Extract the [x, y] coordinate from the center of the cell holding the provided text.  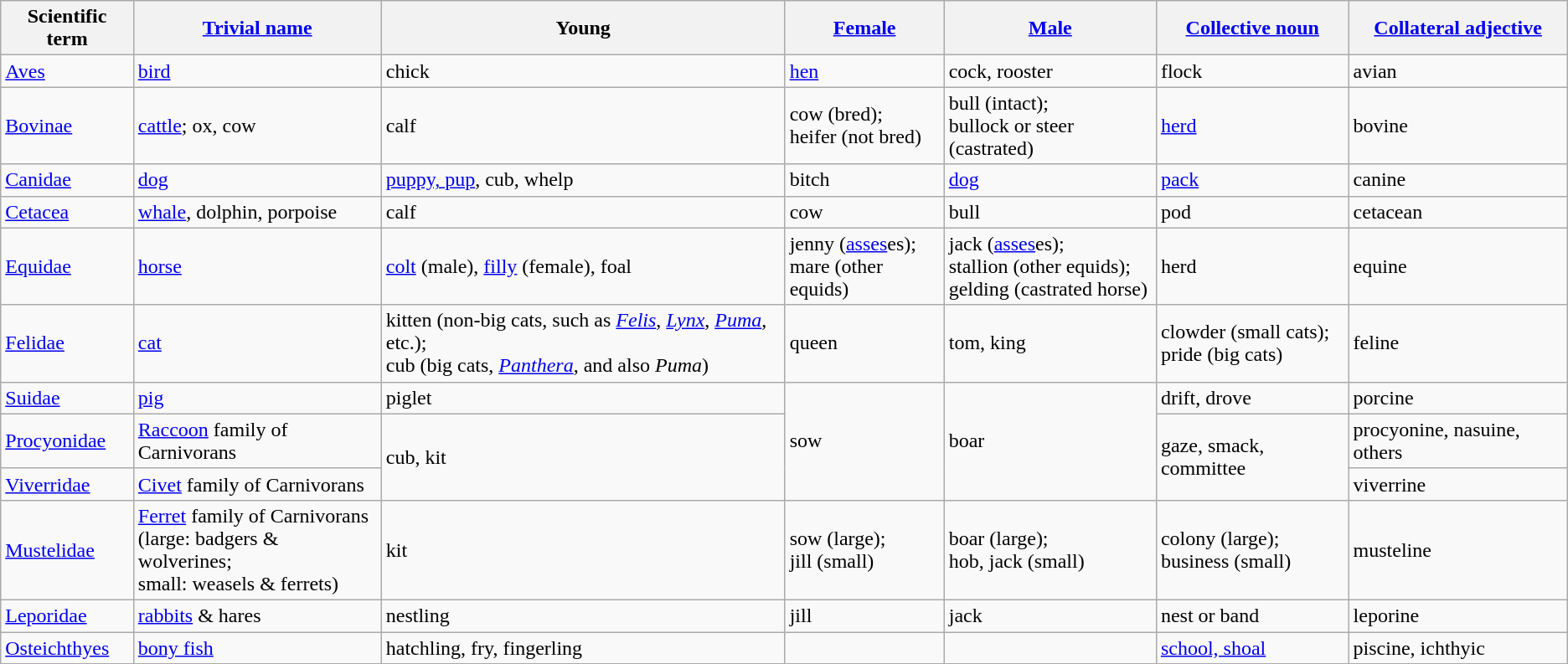
nestling [583, 615]
Trivial name [257, 28]
nest or band [1252, 615]
pod [1252, 212]
Collateral adjective [1457, 28]
equine [1457, 266]
Young [583, 28]
viverrine [1457, 484]
kitten (non-big cats, such as Felis, Lynx, Puma, etc.);cub (big cats, Panthera, and also Puma) [583, 343]
boar [1050, 440]
Mustelidae [67, 549]
Viverridae [67, 484]
Equidae [67, 266]
puppy, pup, cub, whelp [583, 180]
Canidae [67, 180]
Bovinae [67, 126]
Scientific term [67, 28]
jack (asseses);stallion (other equids);gelding (castrated horse) [1050, 266]
hatchling, fry, fingerling [583, 647]
avian [1457, 71]
leporine [1457, 615]
porcine [1457, 398]
Suidae [67, 398]
chick [583, 71]
Ferret family of Carnivorans(large: badgers & wolverines;small: weasels & ferrets) [257, 549]
bird [257, 71]
Male [1050, 28]
Civet family of Carnivorans [257, 484]
whale, dolphin, porpoise [257, 212]
pig [257, 398]
Female [864, 28]
colt (male), filly (female), foal [583, 266]
Procyonidae [67, 440]
sow [864, 440]
Raccoon family of Carnivorans [257, 440]
musteline [1457, 549]
Leporidae [67, 615]
flock [1252, 71]
sow (large);jill (small) [864, 549]
Felidae [67, 343]
tom, king [1050, 343]
cub, kit [583, 457]
cat [257, 343]
jenny (asseses);mare (other equids) [864, 266]
procyonine, nasuine, others [1457, 440]
cow (bred);heifer (not bred) [864, 126]
Cetacea [67, 212]
bovine [1457, 126]
rabbits & hares [257, 615]
gaze, smack, committee [1252, 457]
bull (intact);bullock or steer (castrated) [1050, 126]
piscine, ichthyic [1457, 647]
Aves [67, 71]
jack [1050, 615]
cock, rooster [1050, 71]
horse [257, 266]
cetacean [1457, 212]
clowder (small cats);pride (big cats) [1252, 343]
cattle; ox, cow [257, 126]
bony fish [257, 647]
queen [864, 343]
colony (large);business (small) [1252, 549]
jill [864, 615]
bull [1050, 212]
school, shoal [1252, 647]
feline [1457, 343]
bitch [864, 180]
boar (large);hob, jack (small) [1050, 549]
kit [583, 549]
hen [864, 71]
Osteichthyes [67, 647]
cow [864, 212]
pack [1252, 180]
canine [1457, 180]
piglet [583, 398]
Collective noun [1252, 28]
drift, drove [1252, 398]
